From the cell containing the given text, extract its center point as (X, Y) coordinate. 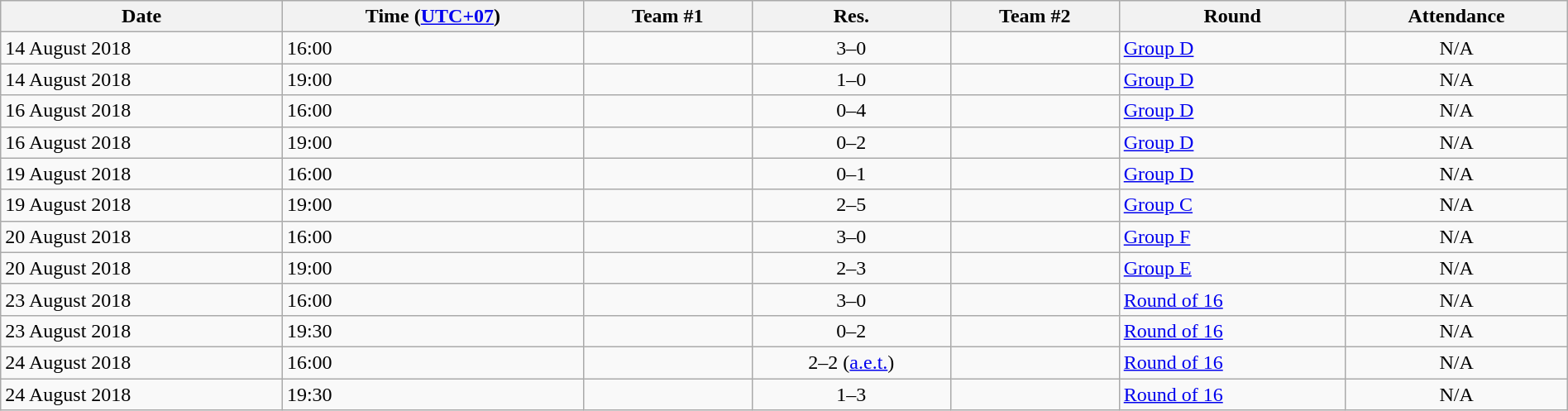
Group C (1232, 205)
2–3 (851, 268)
Time (UTC+07) (433, 17)
0–4 (851, 111)
Group F (1232, 237)
Date (142, 17)
2–5 (851, 205)
Round (1232, 17)
Res. (851, 17)
2–2 (a.e.t.) (851, 362)
Attendance (1456, 17)
0–1 (851, 174)
Team #1 (667, 17)
Team #2 (1035, 17)
Group E (1232, 268)
1–0 (851, 79)
1–3 (851, 394)
